Pinpoint the cell where the given text exists, returning its [X, Y] midpoint coordinate. 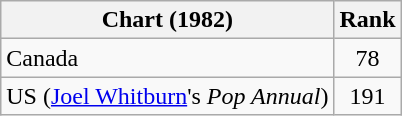
78 [368, 58]
Rank [368, 20]
Canada [168, 58]
191 [368, 96]
Chart (1982) [168, 20]
US (Joel Whitburn's Pop Annual) [168, 96]
